Detect which cell encompasses the target text, then output its (X, Y) center coordinate. 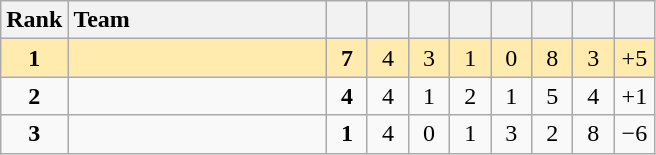
+1 (634, 96)
Rank (34, 20)
7 (346, 58)
+5 (634, 58)
5 (552, 96)
Team (198, 20)
−6 (634, 134)
